Provide the [x, y] coordinate of the cell's center where the given text is located.  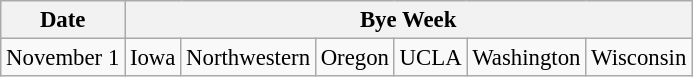
Oregon [354, 58]
Washington [526, 58]
Wisconsin [639, 58]
Northwestern [248, 58]
Date [63, 20]
Bye Week [408, 20]
Iowa [153, 58]
UCLA [430, 58]
November 1 [63, 58]
